Search for the cell housing the specified text and yield its [x, y] center coordinate. 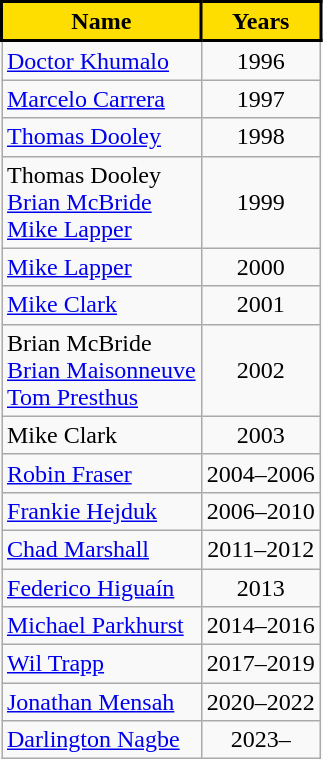
2023– [260, 740]
1999 [260, 202]
Jonathan Mensah [102, 702]
Marcelo Carrera [102, 99]
2004–2006 [260, 473]
Thomas Dooley Brian McBride Mike Lapper [102, 202]
2006–2010 [260, 511]
2003 [260, 435]
2017–2019 [260, 664]
Thomas Dooley [102, 137]
2013 [260, 587]
1997 [260, 99]
Doctor Khumalo [102, 60]
2011–2012 [260, 549]
2020–2022 [260, 702]
Years [260, 22]
Name [102, 22]
Mike Lapper [102, 267]
Federico Higuaín [102, 587]
2014–2016 [260, 626]
Darlington Nagbe [102, 740]
Wil Trapp [102, 664]
2002 [260, 370]
1996 [260, 60]
2000 [260, 267]
1998 [260, 137]
Chad Marshall [102, 549]
2001 [260, 305]
Brian McBride Brian Maisonneuve Tom Presthus [102, 370]
Michael Parkhurst [102, 626]
Robin Fraser [102, 473]
Frankie Hejduk [102, 511]
